Determine the (X, Y) coordinate at the center of the cell enclosing the given text.  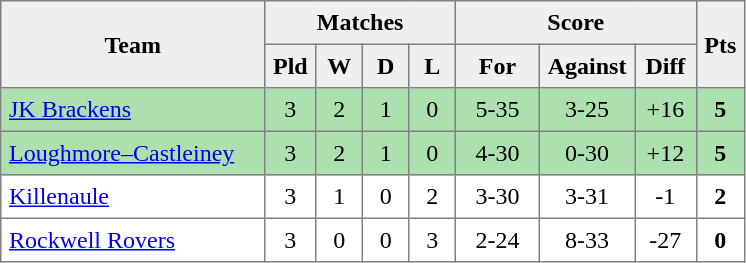
For (497, 66)
3-30 (497, 197)
+16 (666, 110)
W (339, 66)
+12 (666, 153)
-1 (666, 197)
8-33 (586, 240)
Pld (290, 66)
3-31 (586, 197)
0-30 (586, 153)
Pts (720, 44)
Killenaule (133, 197)
-27 (666, 240)
Score (576, 23)
5-35 (497, 110)
Loughmore–Castleiney (133, 153)
Rockwell Rovers (133, 240)
D (385, 66)
3-25 (586, 110)
Diff (666, 66)
2-24 (497, 240)
Team (133, 44)
JK Brackens (133, 110)
Against (586, 66)
4-30 (497, 153)
L (432, 66)
Matches (360, 23)
